Output the [x, y] coordinate of the center of the cell containing the given text.  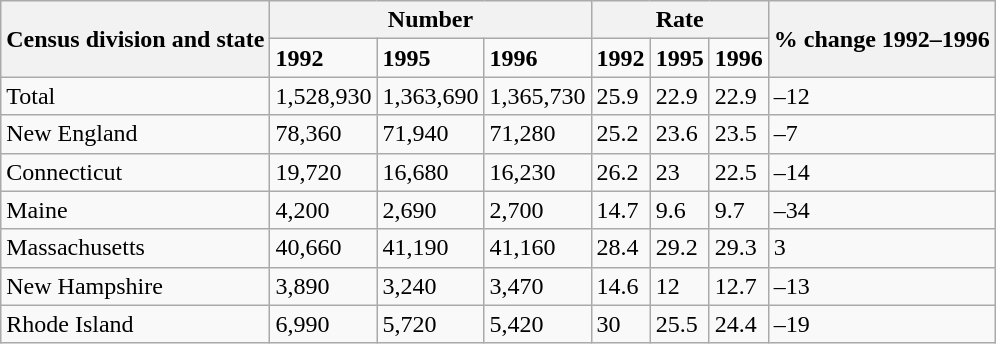
29.3 [738, 248]
78,360 [324, 134]
Maine [136, 210]
29.2 [680, 248]
25.5 [680, 324]
3,470 [538, 286]
Rhode Island [136, 324]
40,660 [324, 248]
28.4 [620, 248]
2,690 [430, 210]
2,700 [538, 210]
–13 [882, 286]
23.5 [738, 134]
25.9 [620, 96]
19,720 [324, 172]
25.2 [620, 134]
71,280 [538, 134]
Number [430, 20]
26.2 [620, 172]
% change 1992–1996 [882, 39]
16,230 [538, 172]
24.4 [738, 324]
22.5 [738, 172]
New Hampshire [136, 286]
4,200 [324, 210]
–7 [882, 134]
3,240 [430, 286]
16,680 [430, 172]
1,365,730 [538, 96]
14.6 [620, 286]
12.7 [738, 286]
23.6 [680, 134]
–34 [882, 210]
1,528,930 [324, 96]
1,363,690 [430, 96]
71,940 [430, 134]
Rate [680, 20]
Connecticut [136, 172]
–19 [882, 324]
41,160 [538, 248]
23 [680, 172]
41,190 [430, 248]
30 [620, 324]
3,890 [324, 286]
Massachusetts [136, 248]
–14 [882, 172]
9.7 [738, 210]
3 [882, 248]
Census division and state [136, 39]
12 [680, 286]
5,420 [538, 324]
New England [136, 134]
14.7 [620, 210]
5,720 [430, 324]
9.6 [680, 210]
–12 [882, 96]
6,990 [324, 324]
Total [136, 96]
